Identify which cell holds the provided text, then report its [x, y] central coordinate. 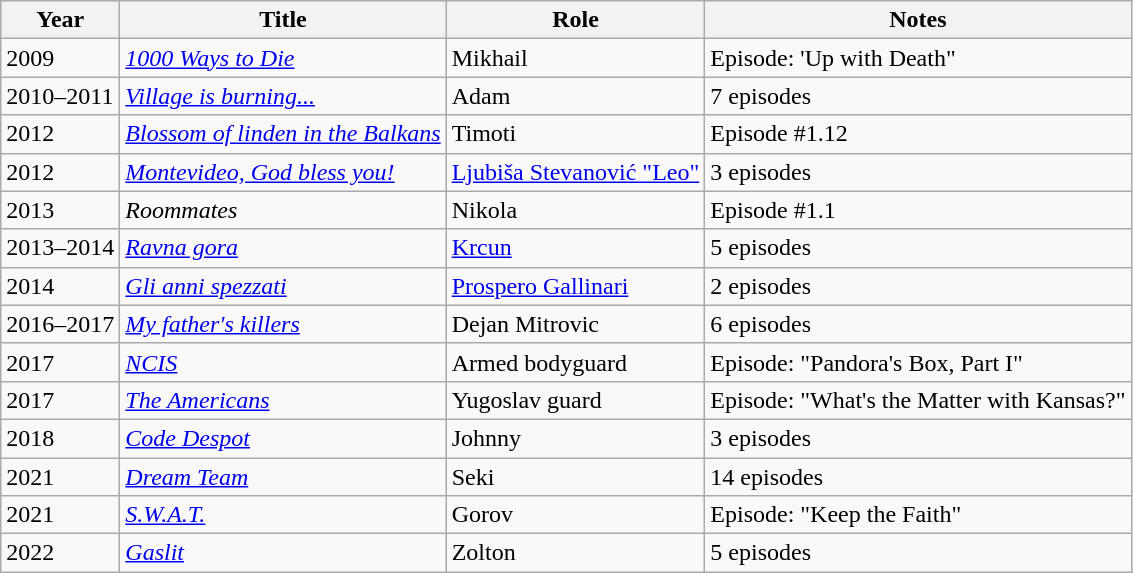
Gorov [576, 515]
Ljubiša Stevanović "Leo" [576, 172]
2014 [60, 286]
2009 [60, 58]
Episode: 'Up with Death" [918, 58]
Zolton [576, 553]
Gaslit [283, 553]
Dream Team [283, 477]
7 episodes [918, 96]
2 episodes [918, 286]
Armed bodyguard [576, 362]
14 episodes [918, 477]
Episode: "What's the Matter with Kansas?" [918, 400]
2022 [60, 553]
The Americans [283, 400]
Yugoslav guard [576, 400]
Episode: "Pandora's Box, Part I" [918, 362]
Nikola [576, 210]
Notes [918, 20]
My father's killers [283, 324]
Roommates [283, 210]
S.W.A.T. [283, 515]
Village is burning... [283, 96]
Episode: "Keep the Faith" [918, 515]
Code Despot [283, 438]
Episode #1.12 [918, 134]
Title [283, 20]
NCIS [283, 362]
Mikhail [576, 58]
2010–2011 [60, 96]
Krcun [576, 248]
Dejan Mitrovic [576, 324]
Timoti [576, 134]
Blossom of linden in the Balkans [283, 134]
Adam [576, 96]
Montevideo, God bless you! [283, 172]
Prospero Gallinari [576, 286]
2013–2014 [60, 248]
6 episodes [918, 324]
Johnny [576, 438]
Episode #1.1 [918, 210]
Ravna gora [283, 248]
2018 [60, 438]
1000 Ways to Die [283, 58]
Year [60, 20]
Role [576, 20]
2013 [60, 210]
Gli anni spezzati [283, 286]
Seki [576, 477]
2016–2017 [60, 324]
